Locate the cell with the specified text and output its (X, Y) center coordinate. 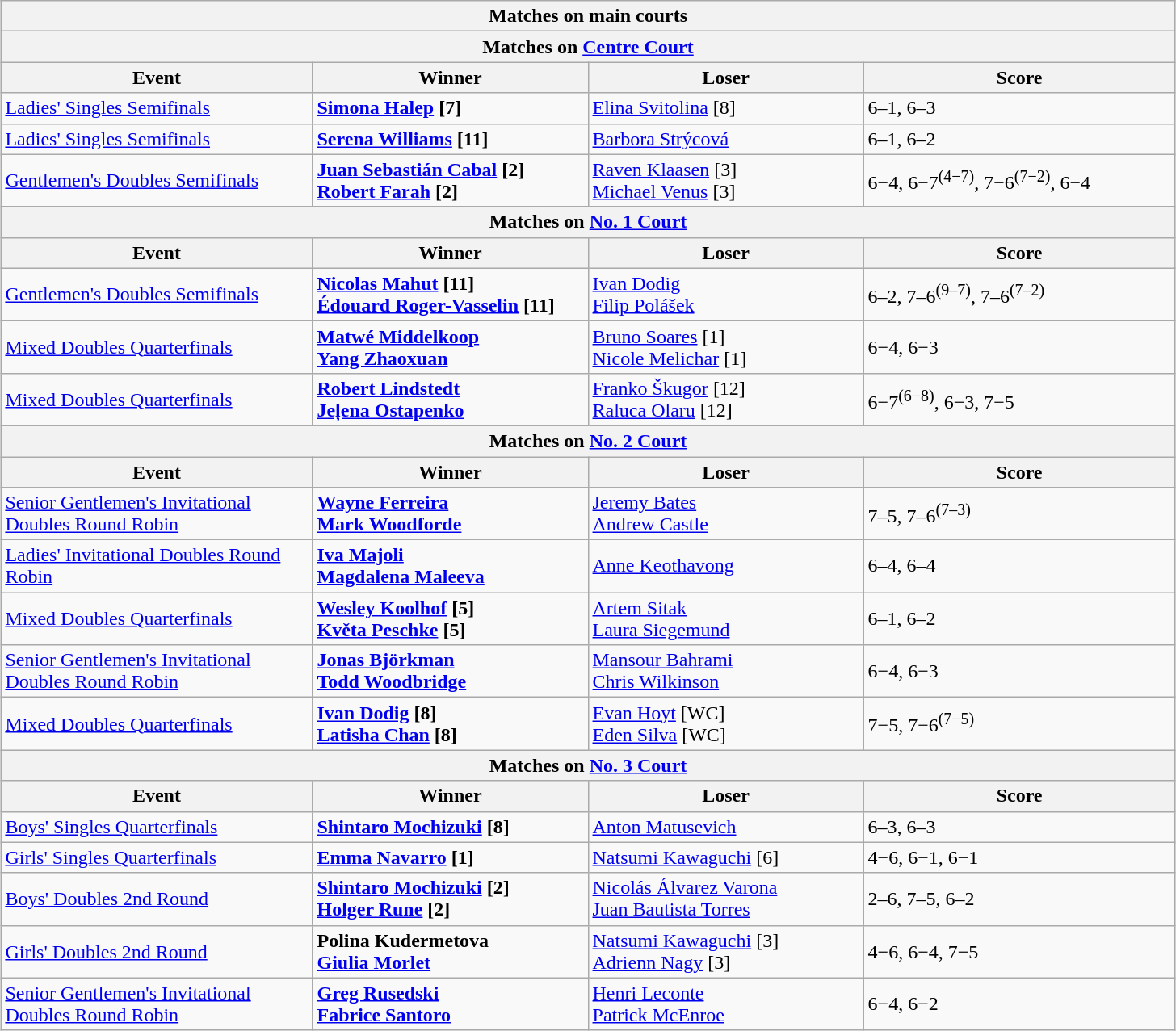
Simona Halep [7] (451, 108)
Jonas Björkman Todd Woodbridge (451, 672)
6–4, 6–4 (1019, 567)
6–1, 6–3 (1019, 108)
4−6, 6−1, 6−1 (1019, 857)
Iva Majoli Magdalena Maleeva (451, 567)
Shintaro Mochizuki [2] Holger Rune [2] (451, 899)
6−7(6−8), 6−3, 7−5 (1019, 399)
Juan Sebastián Cabal [2] Robert Farah [2] (451, 181)
6–2, 7–6(9–7), 7–6(7–2) (1019, 294)
Natsumi Kawaguchi [3] Adrienn Nagy [3] (725, 951)
Matches on No. 2 Court (588, 441)
Ladies' Invitational Doubles Round Robin (157, 567)
Anne Keothavong (725, 567)
Matwé Middelkoop Yang Zhaoxuan (451, 347)
Natsumi Kawaguchi [6] (725, 857)
Robert Lindstedt Jeļena Ostapenko (451, 399)
Bruno Soares [1] Nicole Melichar [1] (725, 347)
6–3, 6–3 (1019, 827)
6−4, 6−7(4−7), 7−6(7−2), 6−4 (1019, 181)
Shintaro Mochizuki [8] (451, 827)
Evan Hoyt [WC] Eden Silva [WC] (725, 723)
Wayne Ferreira Mark Woodforde (451, 513)
Matches on No. 1 Court (588, 222)
Wesley Koolhof [5] Květa Peschke [5] (451, 618)
Emma Navarro [1] (451, 857)
2–6, 7–5, 6–2 (1019, 899)
Artem Sitak Laura Siegemund (725, 618)
Boys' Doubles 2nd Round (157, 899)
Greg Rusedski Fabrice Santoro (451, 1004)
Girls' Doubles 2nd Round (157, 951)
Nicolás Álvarez Varona Juan Bautista Torres (725, 899)
Boys' Singles Quarterfinals (157, 827)
7–5, 7–6(7–3) (1019, 513)
Barbora Strýcová (725, 139)
7−5, 7−6(7−5) (1019, 723)
Matches on No. 3 Court (588, 765)
Ivan Dodig [8] Latisha Chan [8] (451, 723)
Franko Škugor [12] Raluca Olaru [12] (725, 399)
Ivan Dodig Filip Polášek (725, 294)
Elina Svitolina [8] (725, 108)
Matches on main courts (588, 16)
Raven Klaasen [3] Michael Venus [3] (725, 181)
Nicolas Mahut [11] Édouard Roger-Vasselin [11] (451, 294)
Matches on Centre Court (588, 47)
Jeremy Bates Andrew Castle (725, 513)
4−6, 6−4, 7−5 (1019, 951)
6−4, 6−2 (1019, 1004)
Serena Williams [11] (451, 139)
Henri Leconte Patrick McEnroe (725, 1004)
Girls' Singles Quarterfinals (157, 857)
Anton Matusevich (725, 827)
Polina Kudermetova Giulia Morlet (451, 951)
Mansour Bahrami Chris Wilkinson (725, 672)
